Search for the cell housing the specified text and yield its [x, y] center coordinate. 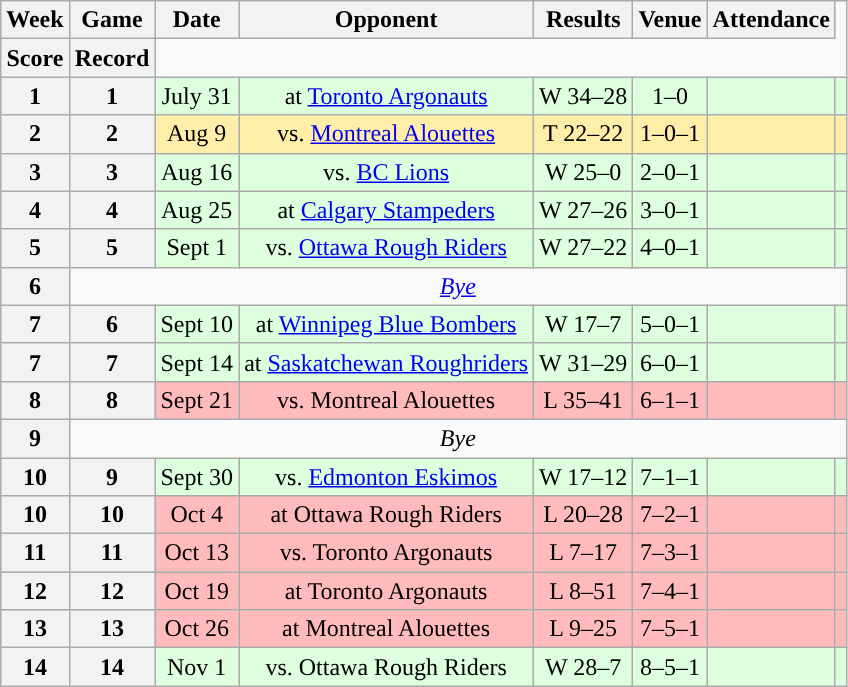
7–4–1 [670, 591]
vs. BC Lions [386, 172]
1–0–1 [670, 134]
7–2–1 [670, 515]
Oct 26 [197, 629]
W 34–28 [584, 96]
Results [584, 20]
Sept 10 [197, 324]
Game [112, 20]
Week [35, 20]
at Calgary Stampeders [386, 210]
Oct 13 [197, 553]
Record [112, 58]
at Saskatchewan Roughriders [386, 362]
W 31–29 [584, 362]
Attendance [771, 20]
Sept 21 [197, 400]
at Montreal Alouettes [386, 629]
5–0–1 [670, 324]
L 8–51 [584, 591]
Sept 30 [197, 477]
W 17–12 [584, 477]
Aug 25 [197, 210]
T 22–22 [584, 134]
Aug 9 [197, 134]
Sept 1 [197, 248]
8–5–1 [670, 667]
Aug 16 [197, 172]
Nov 1 [197, 667]
at Ottawa Rough Riders [386, 515]
4–0–1 [670, 248]
L 9–25 [584, 629]
Venue [670, 20]
6–1–1 [670, 400]
7–1–1 [670, 477]
2–0–1 [670, 172]
W 27–26 [584, 210]
L 7–17 [584, 553]
at Winnipeg Blue Bombers [386, 324]
W 17–7 [584, 324]
Score [35, 58]
3–0–1 [670, 210]
L 20–28 [584, 515]
1–0 [670, 96]
Oct 19 [197, 591]
Opponent [386, 20]
L 35–41 [584, 400]
7–3–1 [670, 553]
W 27–22 [584, 248]
July 31 [197, 96]
W 28–7 [584, 667]
7–5–1 [670, 629]
6–0–1 [670, 362]
Sept 14 [197, 362]
vs. Toronto Argonauts [386, 553]
Date [197, 20]
vs. Edmonton Eskimos [386, 477]
W 25–0 [584, 172]
Oct 4 [197, 515]
